Search for the cell housing the specified text and yield its [x, y] center coordinate. 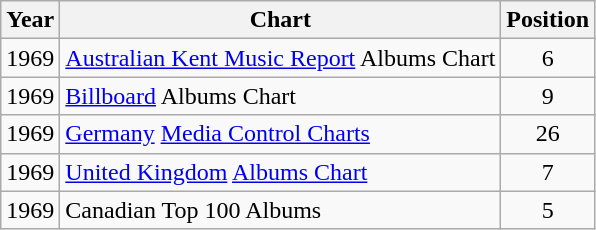
Australian Kent Music Report Albums Chart [280, 58]
United Kingdom Albums Chart [280, 172]
5 [548, 210]
Billboard Albums Chart [280, 96]
7 [548, 172]
Germany Media Control Charts [280, 134]
Chart [280, 20]
Position [548, 20]
9 [548, 96]
Canadian Top 100 Albums [280, 210]
6 [548, 58]
Year [30, 20]
26 [548, 134]
